For the text-containing cell, return its midpoint in [x, y] coordinate format. 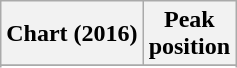
Peak position [189, 34]
Chart (2016) [72, 34]
